Identify which cell holds the provided text, then report its [X, Y] central coordinate. 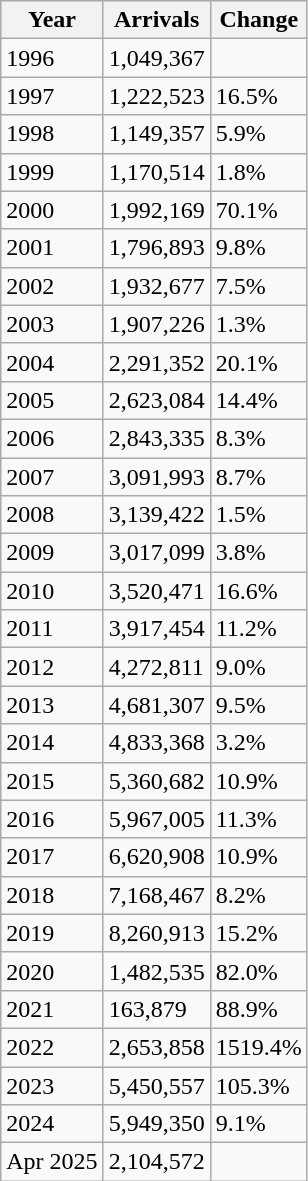
2018 [52, 895]
5.9% [258, 134]
1,149,357 [156, 134]
2012 [52, 667]
1,796,893 [156, 248]
14.4% [258, 400]
1997 [52, 96]
2,843,335 [156, 438]
Apr 2025 [52, 1162]
2003 [52, 324]
2023 [52, 1085]
1519.4% [258, 1047]
9.5% [258, 705]
1.8% [258, 172]
15.2% [258, 933]
16.5% [258, 96]
2014 [52, 743]
2005 [52, 400]
5,949,350 [156, 1124]
16.6% [258, 591]
2022 [52, 1047]
2013 [52, 705]
2000 [52, 210]
3,520,471 [156, 591]
2024 [52, 1124]
70.1% [258, 210]
1999 [52, 172]
3,017,099 [156, 553]
4,833,368 [156, 743]
1,482,535 [156, 971]
4,681,307 [156, 705]
7.5% [258, 286]
2001 [52, 248]
105.3% [258, 1085]
5,967,005 [156, 819]
8,260,913 [156, 933]
2006 [52, 438]
Year [52, 20]
2020 [52, 971]
1998 [52, 134]
2010 [52, 591]
2009 [52, 553]
1.5% [258, 515]
2004 [52, 362]
8.7% [258, 477]
20.1% [258, 362]
8.3% [258, 438]
3,139,422 [156, 515]
2015 [52, 781]
3.8% [258, 553]
9.0% [258, 667]
11.3% [258, 819]
2,291,352 [156, 362]
2,623,084 [156, 400]
1,222,523 [156, 96]
6,620,908 [156, 857]
82.0% [258, 971]
163,879 [156, 1009]
2002 [52, 286]
2019 [52, 933]
2021 [52, 1009]
1,907,226 [156, 324]
8.2% [258, 895]
2017 [52, 857]
2,104,572 [156, 1162]
1.3% [258, 324]
1,049,367 [156, 58]
Arrivals [156, 20]
1,932,677 [156, 286]
Change [258, 20]
2007 [52, 477]
7,168,467 [156, 895]
2011 [52, 629]
4,272,811 [156, 667]
1996 [52, 58]
3.2% [258, 743]
9.1% [258, 1124]
9.8% [258, 248]
88.9% [258, 1009]
5,360,682 [156, 781]
3,917,454 [156, 629]
2,653,858 [156, 1047]
2008 [52, 515]
3,091,993 [156, 477]
11.2% [258, 629]
1,170,514 [156, 172]
1,992,169 [156, 210]
5,450,557 [156, 1085]
2016 [52, 819]
